Determine the [X, Y] coordinate at the center of the cell enclosing the given text.  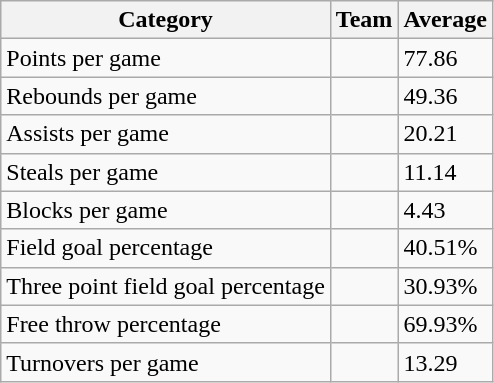
4.43 [446, 210]
77.86 [446, 58]
Field goal percentage [166, 248]
Free throw percentage [166, 324]
Average [446, 20]
Category [166, 20]
40.51% [446, 248]
30.93% [446, 286]
Turnovers per game [166, 362]
Rebounds per game [166, 96]
49.36 [446, 96]
Assists per game [166, 134]
11.14 [446, 172]
Points per game [166, 58]
Three point field goal percentage [166, 286]
Blocks per game [166, 210]
Steals per game [166, 172]
69.93% [446, 324]
Team [364, 20]
20.21 [446, 134]
13.29 [446, 362]
